Provide the (X, Y) coordinate of the cell's center where the given text is located.  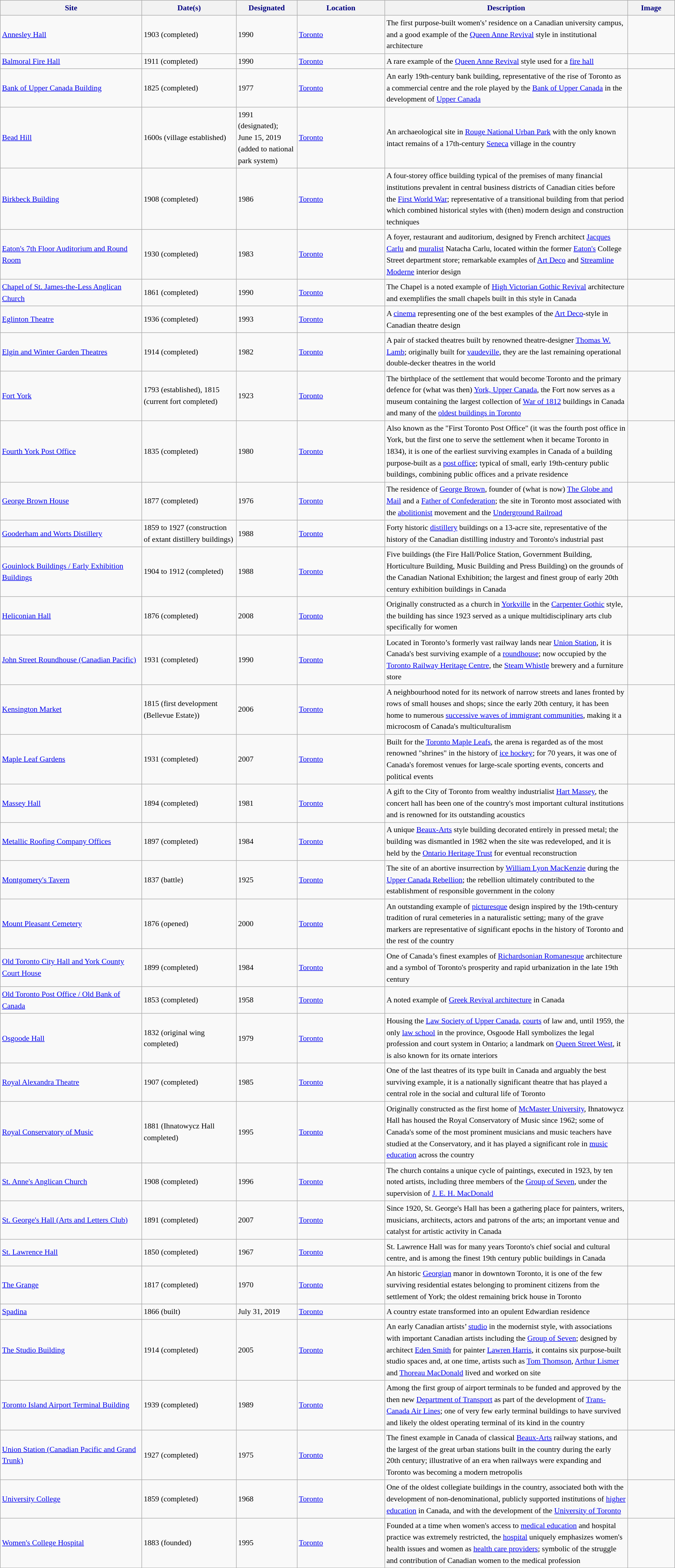
Fourth York Post Office (71, 451)
1939 (completed) (189, 1406)
1970 (267, 1285)
John Street Roundhouse (Canadian Pacific) (71, 660)
1983 (267, 255)
1977 (267, 88)
2005 (267, 1350)
1991 (designated);June 15, 2019 (added to national park system) (267, 138)
1923 (267, 396)
Montgomery's Tavern (71, 880)
St. Lawrence Hall was for many years Toronto's chief social and cultural centre, and is among the finest 19th century public buildings in Canada (506, 1252)
1907 (completed) (189, 1082)
1793 (established), 1815 (current fort completed) (189, 396)
Annesley Hall (71, 35)
Bank of Upper Canada Building (71, 88)
Osgoode Hall (71, 1039)
1859 to 1927 (construction of extant distillery buildings) (189, 534)
1930 (completed) (189, 255)
Massey Hall (71, 804)
Royal Alexandra Theatre (71, 1082)
1904 to 1912 (completed) (189, 572)
A noted example of Greek Revival architecture in Canada (506, 1000)
The Studio Building (71, 1350)
The Grange (71, 1285)
1925 (267, 880)
1832 (original wing completed) (189, 1039)
1927 (completed) (189, 1455)
Description (506, 8)
Royal Conservatory of Music (71, 1132)
2000 (267, 924)
1853 (completed) (189, 1000)
1981 (267, 804)
1986 (267, 199)
1996 (267, 1182)
Maple Leaf Gardens (71, 759)
Balmoral Fire Hall (71, 61)
An archaeological site in Rouge National Urban Park with the only known intact remains of a 17th-century Seneca village in the country (506, 138)
1980 (267, 451)
1866 (built) (189, 1312)
1993 (267, 320)
A cinema representing one of the best examples of the Art Deco-style in Canadian theatre design (506, 320)
Old Toronto Post Office / Old Bank of Canada (71, 1000)
Mount Pleasant Cemetery (71, 924)
1891 (completed) (189, 1220)
1979 (267, 1039)
Date(s) (189, 8)
1817 (completed) (189, 1285)
Location (341, 8)
University College (71, 1499)
1861 (completed) (189, 293)
1982 (267, 352)
Image (652, 8)
Toronto Island Airport Terminal Building (71, 1406)
A country estate transformed into an opulent Edwardian residence (506, 1312)
Gouinlock Buildings / Early Exhibition Buildings (71, 572)
Union Station (Canadian Pacific and Grand Trunk) (71, 1455)
1899 (completed) (189, 967)
1894 (completed) (189, 804)
St. Anne's Anglican Church (71, 1182)
1958 (267, 1000)
Bead Hill (71, 138)
Eaton's 7th Floor Auditorium and Round Room (71, 255)
Chapel of St. James-the-Less Anglican Church (71, 293)
1995 (267, 1132)
1975 (267, 1455)
Gooderham and Worts Distillery (71, 534)
Heliconian Hall (71, 616)
1989 (267, 1406)
Fort York (71, 396)
1859 (completed) (189, 1499)
1976 (267, 501)
1967 (267, 1252)
2008 (267, 616)
1877 (completed) (189, 501)
1881 (Ihnatowycz Hall completed) (189, 1132)
1911 (completed) (189, 61)
1936 (completed) (189, 320)
Designated (267, 8)
Metallic Roofing Company Offices (71, 841)
1825 (completed) (189, 88)
Kensington Market (71, 710)
1985 (267, 1082)
1815 (first development (Bellevue Estate)) (189, 710)
St. Lawrence Hall (71, 1252)
1897 (completed) (189, 841)
2006 (267, 710)
1876 (completed) (189, 616)
1837 (battle) (189, 880)
Elgin and Winter Garden Theatres (71, 352)
A rare example of the Queen Anne Revival style used for a fire hall (506, 61)
1903 (completed) (189, 35)
Old Toronto City Hall and York County Court House (71, 967)
St. George's Hall (Arts and Letters Club) (71, 1220)
July 31, 2019 (267, 1312)
Site (71, 8)
1835 (completed) (189, 451)
The Chapel is a noted example of High Victorian Gothic Revival architecture and exemplifies the small chapels built in this style in Canada (506, 293)
1600s (village established) (189, 138)
George Brown House (71, 501)
Birkbeck Building (71, 199)
Spadina (71, 1312)
Eglinton Theatre (71, 320)
1850 (completed) (189, 1252)
1876 (opened) (189, 924)
1968 (267, 1499)
